Identify which cell holds the provided text, then report its [x, y] central coordinate. 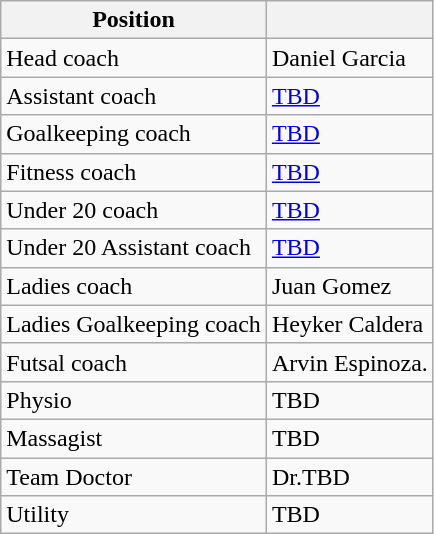
Utility [134, 515]
Massagist [134, 438]
Team Doctor [134, 477]
Goalkeeping coach [134, 134]
Futsal coach [134, 362]
Ladies coach [134, 286]
Daniel Garcia [350, 58]
Dr.TBD [350, 477]
Arvin Espinoza. [350, 362]
Juan Gomez [350, 286]
Heyker Caldera [350, 324]
Ladies Goalkeeping coach [134, 324]
Position [134, 20]
Physio [134, 400]
Under 20 coach [134, 210]
Fitness coach [134, 172]
Head coach [134, 58]
Under 20 Assistant coach [134, 248]
Assistant coach [134, 96]
